Determine the [X, Y] coordinate at the center of the cell enclosing the given text.  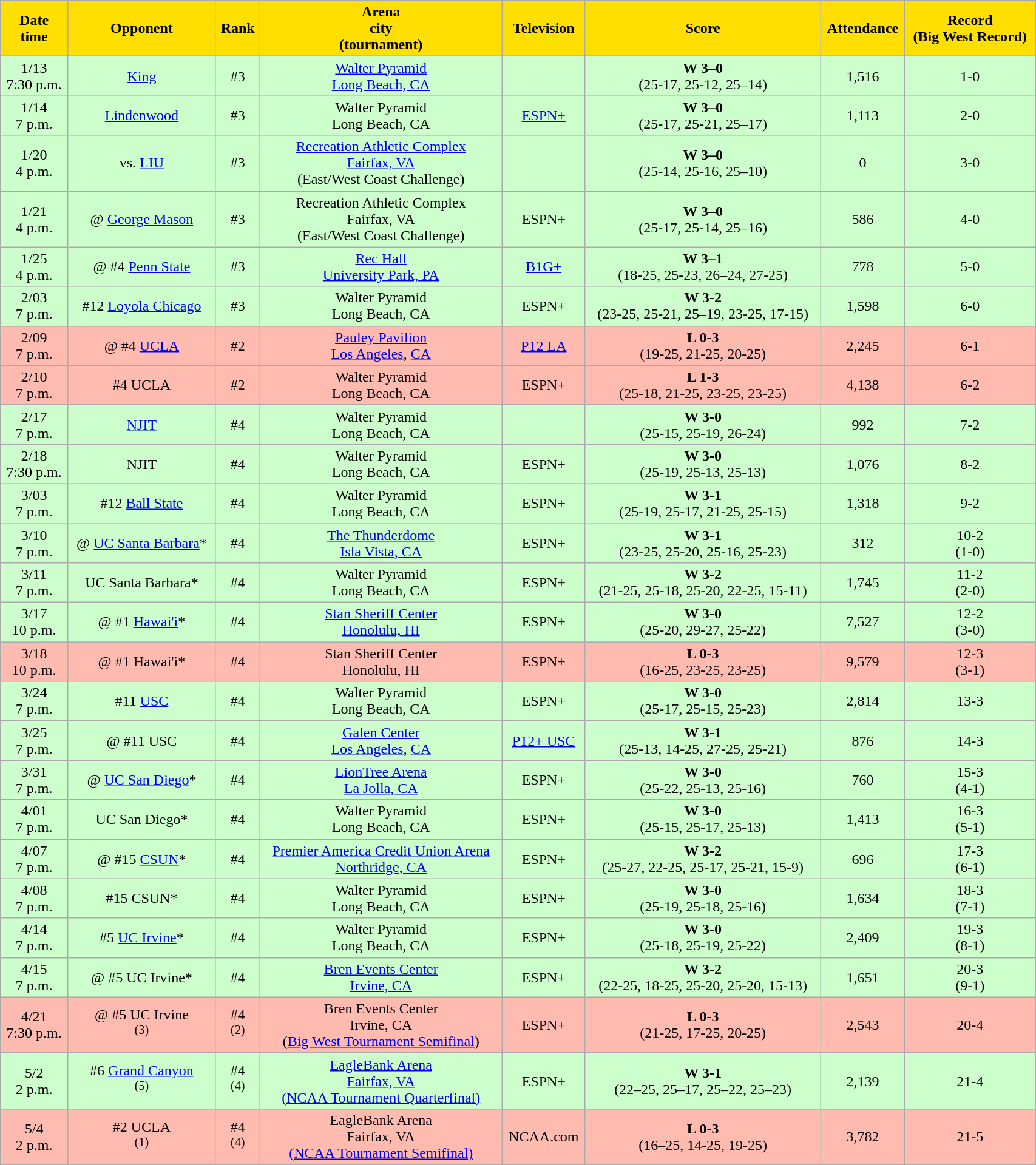
Opponent [141, 29]
586 [863, 219]
W 3-0(25-19, 25-13, 25-13) [703, 464]
1/147 p.m. [34, 115]
4/217:30 p.m. [34, 1025]
4,138 [863, 385]
Bren Events CenterIrvine, CA [381, 977]
@ George Mason [141, 219]
1/254 p.m. [34, 267]
2,409 [863, 938]
7,527 [863, 623]
6-0 [970, 306]
21-4 [970, 1081]
876 [863, 740]
4-0 [970, 219]
Bren Events CenterIrvine, CA(Big West Tournament Semifinal) [381, 1025]
3/257 p.m. [34, 740]
@ #5 UC Irvine* [141, 977]
1/214 p.m. [34, 219]
@ #11 USC [141, 740]
20-4 [970, 1025]
Rank [238, 29]
19-3(8-1) [970, 938]
16-3(5-1) [970, 819]
13-3 [970, 701]
W 3-0(25-22, 25-13, 25-16) [703, 780]
#11 USC [141, 701]
12-3(3-1) [970, 661]
@ #4 Penn State [141, 267]
5-0 [970, 267]
W 3-1(23-25, 25-20, 25-16, 25-23) [703, 542]
3/247 p.m. [34, 701]
3/107 p.m. [34, 542]
9-2 [970, 504]
W 3–0(25-14, 25-16, 25–10) [703, 163]
Rec HallUniversity Park, PA [381, 267]
#12 Ball State [141, 504]
2,814 [863, 701]
W 3-0(25-15, 25-19, 26-24) [703, 425]
Score [703, 29]
1,318 [863, 504]
@ #15 CSUN* [141, 859]
2-0 [970, 115]
The ThunderdomeIsla Vista, CA [381, 542]
4/147 p.m. [34, 938]
#15 CSUN* [141, 898]
Datetime [34, 29]
1,634 [863, 898]
NCAA.com [544, 1136]
Record(Big West Record) [970, 29]
6-2 [970, 385]
L 0-3(16–25, 14-25, 19-25) [703, 1136]
15-3(4-1) [970, 780]
18-3(7-1) [970, 898]
1,076 [863, 464]
3/317 p.m. [34, 780]
5/42 p.m. [34, 1136]
W 3-0(25-20, 29-27, 25-22) [703, 623]
4/017 p.m. [34, 819]
2/107 p.m. [34, 385]
2/187:30 p.m. [34, 464]
@ UC Santa Barbara* [141, 542]
4/087 p.m. [34, 898]
9,579 [863, 661]
@ #5 UC Irvine(3) [141, 1025]
vs. LIU [141, 163]
L 0-3(21-25, 17-25, 20-25) [703, 1025]
W 3-2(23-25, 25-21, 25–19, 23-25, 17-15) [703, 306]
W 3–1(18-25, 25-23, 26–24, 27-25) [703, 267]
1,651 [863, 977]
4/077 p.m. [34, 859]
W 3-0(25-19, 25-18, 25-16) [703, 898]
#4 UCLA [141, 385]
2,543 [863, 1025]
L 1-3(25-18, 21-25, 23-25, 23-25) [703, 385]
1,113 [863, 115]
312 [863, 542]
5/22 p.m. [34, 1081]
@ #4 UCLA [141, 346]
EagleBank ArenaFairfax, VA(NCAA Tournament Semifinal) [381, 1136]
10-2(1-0) [970, 542]
Arenacity(tournament) [381, 29]
1,745 [863, 582]
1/204 p.m. [34, 163]
Television [544, 29]
3,782 [863, 1136]
3/037 p.m. [34, 504]
W 3-2(22-25, 18-25, 25-20, 25-20, 15-13) [703, 977]
B1G+ [544, 267]
760 [863, 780]
1,413 [863, 819]
1/137:30 p.m. [34, 76]
W 3-0(25-15, 25-17, 25-13) [703, 819]
2/037 p.m. [34, 306]
1,598 [863, 306]
King [141, 76]
Lindenwood [141, 115]
778 [863, 267]
6-1 [970, 346]
20-3(9-1) [970, 977]
2,139 [863, 1081]
1,516 [863, 76]
7-2 [970, 425]
992 [863, 425]
#6 Grand Canyon(5) [141, 1081]
P12+ USC [544, 740]
2,245 [863, 346]
W 3–0(25-17, 25-12, 25–14) [703, 76]
L 0-3(16-25, 23-25, 23-25) [703, 661]
W 3-1(22–25, 25–17, 25–22, 25–23) [703, 1081]
Pauley PavilionLos Angeles, CA [381, 346]
3-0 [970, 163]
4/157 p.m. [34, 977]
3/1710 p.m. [34, 623]
L 0-3(19-25, 21-25, 20-25) [703, 346]
8-2 [970, 464]
3/1810 p.m. [34, 661]
Premier America Credit Union ArenaNorthridge, CA [381, 859]
@ UC San Diego* [141, 780]
W 3-0(25-18, 25-19, 25-22) [703, 938]
W 3-0(25-17, 25-15, 25-23) [703, 701]
#5 UC Irvine* [141, 938]
11-2(2-0) [970, 582]
P12 LA [544, 346]
UC San Diego* [141, 819]
W 3–0(25-17, 25-21, 25–17) [703, 115]
2/177 p.m. [34, 425]
2/097 p.m. [34, 346]
21-5 [970, 1136]
Galen CenterLos Angeles, CA [381, 740]
Attendance [863, 29]
14-3 [970, 740]
W 3-2(25-27, 22-25, 25-17, 25-21, 15-9) [703, 859]
#2 UCLA (1) [141, 1136]
12-2(3-0) [970, 623]
#12 Loyola Chicago [141, 306]
W 3–0(25-17, 25-14, 25–16) [703, 219]
W 3-1(25-19, 25-17, 21-25, 25-15) [703, 504]
W 3-2(21-25, 25-18, 25-20, 22-25, 15-11) [703, 582]
17-3(6-1) [970, 859]
696 [863, 859]
W 3-1(25-13, 14-25, 27-25, 25-21) [703, 740]
1-0 [970, 76]
0 [863, 163]
3/117 p.m. [34, 582]
#4(2) [238, 1025]
EagleBank ArenaFairfax, VA(NCAA Tournament Quarterfinal) [381, 1081]
LionTree ArenaLa Jolla, CA [381, 780]
UC Santa Barbara* [141, 582]
